Identify which cell holds the provided text, then report its (X, Y) central coordinate. 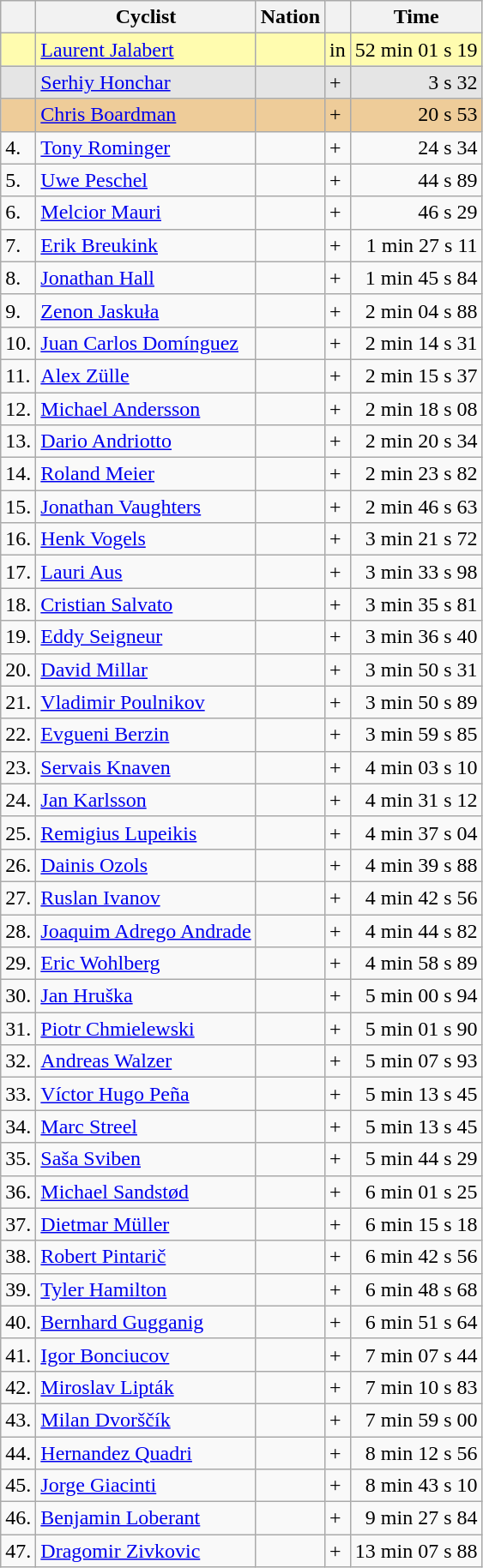
6 min 48 s 68 (416, 1289)
Cyclist (146, 17)
Eddy Seigneur (146, 637)
2 min 20 s 34 (416, 442)
25. (19, 832)
5 min 01 s 90 (416, 1029)
47. (19, 1551)
2 min 46 s 63 (416, 507)
Dainis Ozols (146, 865)
David Millar (146, 670)
Jonathan Hall (146, 278)
Joaquim Adrego Andrade (146, 930)
Servais Knaven (146, 767)
Robert Pintarič (146, 1257)
30. (19, 996)
35. (19, 1159)
10. (19, 343)
4 min 37 s 04 (416, 832)
24. (19, 800)
Dragomir Zivkovic (146, 1551)
Ruslan Ivanov (146, 898)
3 min 35 s 81 (416, 604)
3 s 32 (416, 82)
20. (19, 670)
9. (19, 310)
Uwe Peschel (146, 180)
Jan Karlsson (146, 800)
13. (19, 442)
6 min 51 s 64 (416, 1322)
2 min 04 s 88 (416, 310)
3 min 21 s 72 (416, 539)
Cristian Salvato (146, 604)
8 min 43 s 10 (416, 1486)
Miroslav Lipták (146, 1387)
6 min 42 s 56 (416, 1257)
Dietmar Müller (146, 1224)
Hernandez Quadri (146, 1453)
Bernhard Gugganig (146, 1322)
39. (19, 1289)
46 s 29 (416, 213)
5 min 07 s 93 (416, 1061)
15. (19, 507)
4 min 39 s 88 (416, 865)
Chris Boardman (146, 115)
36. (19, 1192)
4 min 03 s 10 (416, 767)
8 min 12 s 56 (416, 1453)
Michael Sandstød (146, 1192)
1 min 27 s 11 (416, 245)
8. (19, 278)
in (338, 50)
Michael Andersson (146, 409)
3 min 50 s 31 (416, 670)
22. (19, 735)
18. (19, 604)
Roland Meier (146, 474)
33. (19, 1094)
Igor Bonciucov (146, 1355)
Alex Zülle (146, 375)
43. (19, 1420)
Eric Wohlberg (146, 964)
Jorge Giacinti (146, 1486)
42. (19, 1387)
21. (19, 702)
2 min 23 s 82 (416, 474)
7 min 59 s 00 (416, 1420)
5 min 00 s 94 (416, 996)
Andreas Walzer (146, 1061)
Víctor Hugo Peña (146, 1094)
Time (416, 17)
Henk Vogels (146, 539)
20 s 53 (416, 115)
6 min 15 s 18 (416, 1224)
7. (19, 245)
Benjamin Loberant (146, 1518)
6 min 01 s 25 (416, 1192)
Evgueni Berzin (146, 735)
13 min 07 s 88 (416, 1551)
3 min 36 s 40 (416, 637)
Zenon Jaskuła (146, 310)
31. (19, 1029)
37. (19, 1224)
Piotr Chmielewski (146, 1029)
19. (19, 637)
4 min 42 s 56 (416, 898)
45. (19, 1486)
Melcior Mauri (146, 213)
46. (19, 1518)
23. (19, 767)
Marc Streel (146, 1126)
3 min 59 s 85 (416, 735)
Nation (290, 17)
16. (19, 539)
9 min 27 s 84 (416, 1518)
Saša Sviben (146, 1159)
4. (19, 147)
Tyler Hamilton (146, 1289)
4 min 31 s 12 (416, 800)
38. (19, 1257)
4 min 44 s 82 (416, 930)
3 min 50 s 89 (416, 702)
Milan Dvorščík (146, 1420)
41. (19, 1355)
32. (19, 1061)
Laurent Jalabert (146, 50)
12. (19, 409)
44. (19, 1453)
28. (19, 930)
2 min 18 s 08 (416, 409)
4 min 58 s 89 (416, 964)
11. (19, 375)
14. (19, 474)
7 min 07 s 44 (416, 1355)
6. (19, 213)
Remigius Lupeikis (146, 832)
24 s 34 (416, 147)
Erik Breukink (146, 245)
44 s 89 (416, 180)
Juan Carlos Domínguez (146, 343)
29. (19, 964)
1 min 45 s 84 (416, 278)
2 min 14 s 31 (416, 343)
Lauri Aus (146, 572)
5 min 44 s 29 (416, 1159)
27. (19, 898)
2 min 15 s 37 (416, 375)
Jan Hruška (146, 996)
5. (19, 180)
40. (19, 1322)
Vladimir Poulnikov (146, 702)
17. (19, 572)
Dario Andriotto (146, 442)
26. (19, 865)
Tony Rominger (146, 147)
7 min 10 s 83 (416, 1387)
Serhiy Honchar (146, 82)
34. (19, 1126)
3 min 33 s 98 (416, 572)
52 min 01 s 19 (416, 50)
Jonathan Vaughters (146, 507)
